Pinpoint the cell where the given text exists, returning its (x, y) midpoint coordinate. 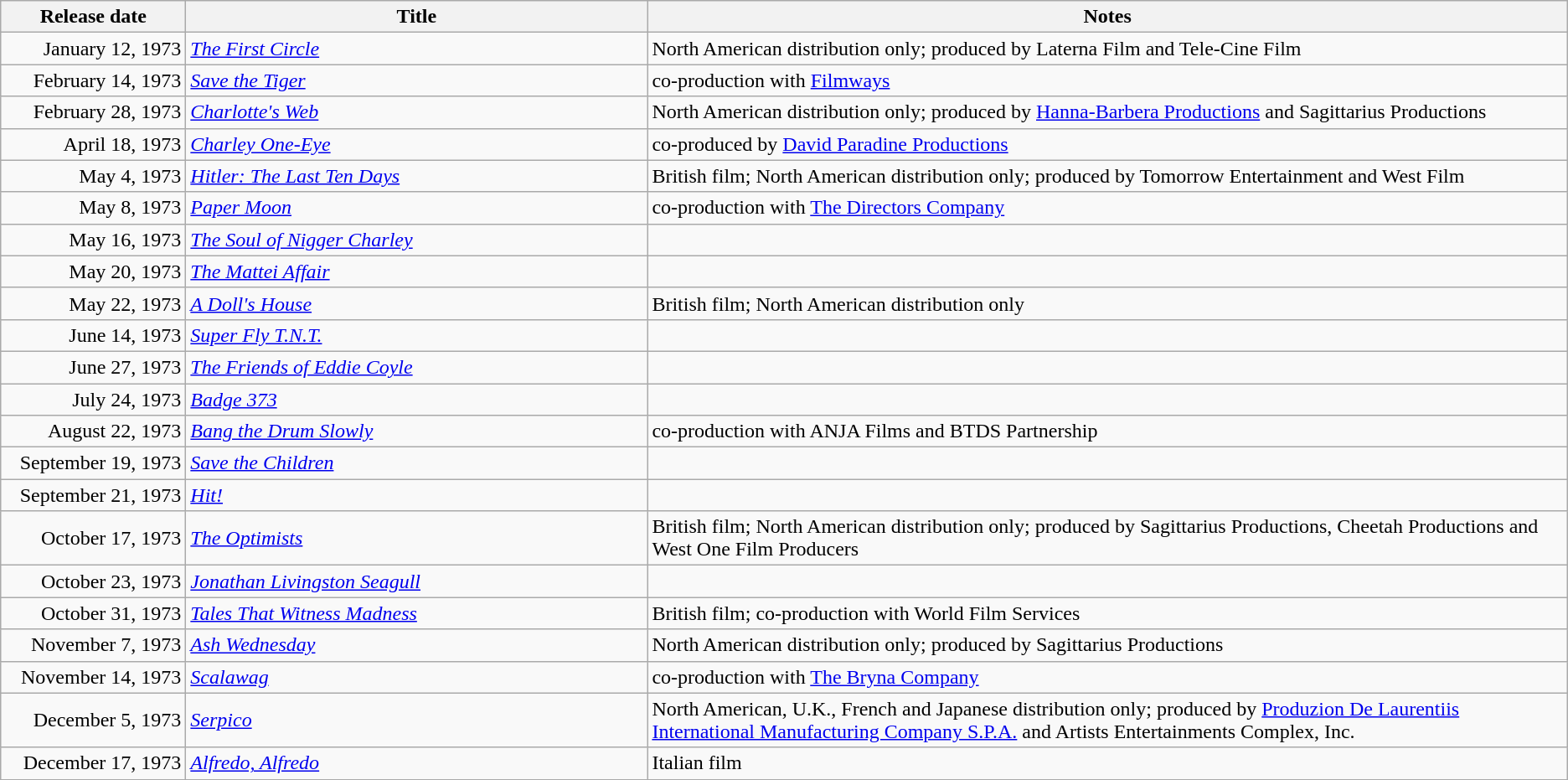
Hit! (417, 495)
May 4, 1973 (94, 176)
Charley One-Eye (417, 144)
The Mattei Affair (417, 271)
November 7, 1973 (94, 645)
Alfredo, Alfredo (417, 763)
Super Fly T.N.T. (417, 335)
Release date (94, 17)
April 18, 1973 (94, 144)
January 12, 1973 (94, 49)
September 19, 1973 (94, 463)
Paper Moon (417, 208)
Jonathan Livingston Seagull (417, 581)
Tales That Witness Madness (417, 613)
May 8, 1973 (94, 208)
North American distribution only; produced by Hanna-Barbera Productions and Sagittarius Productions (1107, 112)
British film; co-production with World Film Services (1107, 613)
November 14, 1973 (94, 677)
North American distribution only; produced by Sagittarius Productions (1107, 645)
co-production with The Bryna Company (1107, 677)
Serpico (417, 721)
The Optimists (417, 538)
February 28, 1973 (94, 112)
Ash Wednesday (417, 645)
Save the Children (417, 463)
A Doll's House (417, 303)
June 14, 1973 (94, 335)
May 20, 1973 (94, 271)
October 31, 1973 (94, 613)
British film; North American distribution only; produced by Sagittarius Productions, Cheetah Productions and West One Film Producers (1107, 538)
The Friends of Eddie Coyle (417, 367)
North American distribution only; produced by Laterna Film and Tele-Cine Film (1107, 49)
Italian film (1107, 763)
October 23, 1973 (94, 581)
Charlotte's Web (417, 112)
May 16, 1973 (94, 240)
Title (417, 17)
British film; North American distribution only (1107, 303)
May 22, 1973 (94, 303)
February 14, 1973 (94, 80)
Hitler: The Last Ten Days (417, 176)
Badge 373 (417, 400)
The First Circle (417, 49)
co-production with The Directors Company (1107, 208)
July 24, 1973 (94, 400)
December 17, 1973 (94, 763)
Notes (1107, 17)
Save the Tiger (417, 80)
June 27, 1973 (94, 367)
September 21, 1973 (94, 495)
October 17, 1973 (94, 538)
Bang the Drum Slowly (417, 431)
The Soul of Nigger Charley (417, 240)
co-production with Filmways (1107, 80)
co-production with ANJA Films and BTDS Partnership (1107, 431)
British film; North American distribution only; produced by Tomorrow Entertainment and West Film (1107, 176)
December 5, 1973 (94, 721)
co-produced by David Paradine Productions (1107, 144)
Scalawag (417, 677)
August 22, 1973 (94, 431)
